Find where the given text appears and provide that cell's center as (x, y) coordinate. 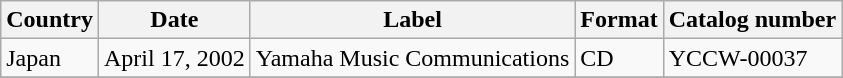
April 17, 2002 (174, 58)
Japan (50, 58)
Format (619, 20)
Date (174, 20)
YCCW-00037 (752, 58)
Yamaha Music Communications (412, 58)
CD (619, 58)
Catalog number (752, 20)
Label (412, 20)
Country (50, 20)
